Determine the (x, y) coordinate at the center of the cell enclosing the given text.  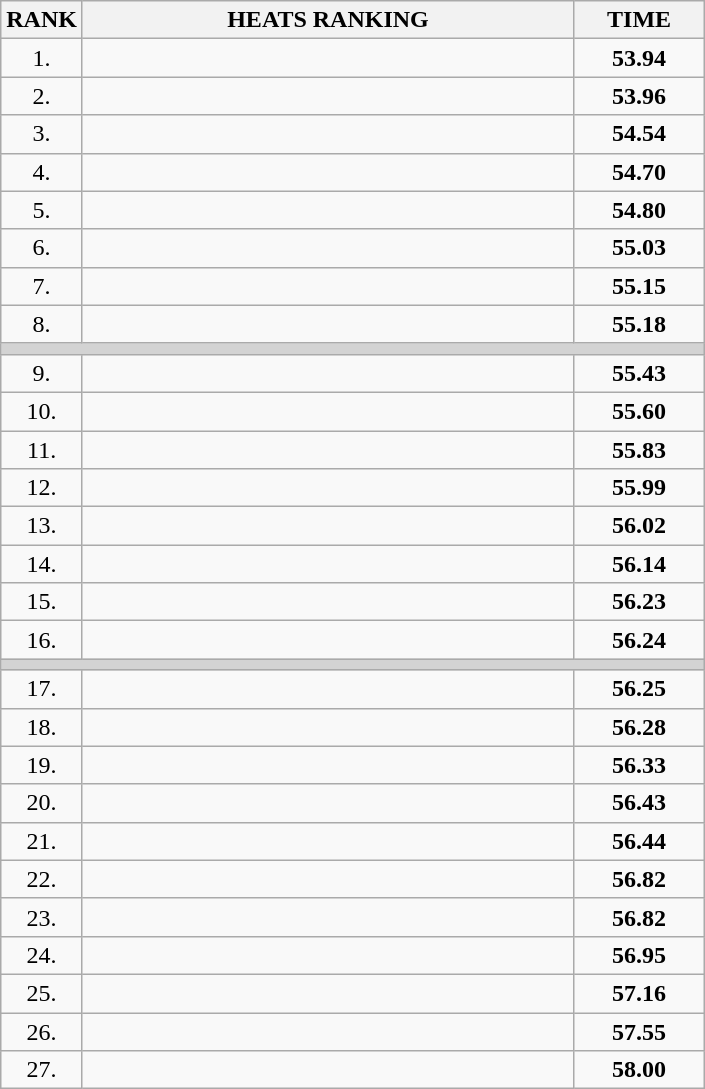
25. (42, 993)
57.55 (640, 1031)
RANK (42, 20)
54.54 (640, 134)
24. (42, 955)
14. (42, 564)
23. (42, 917)
55.43 (640, 373)
56.14 (640, 564)
27. (42, 1070)
56.23 (640, 602)
19. (42, 765)
55.83 (640, 449)
53.96 (640, 96)
56.44 (640, 841)
10. (42, 411)
57.16 (640, 993)
6. (42, 248)
53.94 (640, 58)
18. (42, 727)
2. (42, 96)
9. (42, 373)
56.43 (640, 803)
55.60 (640, 411)
55.15 (640, 286)
15. (42, 602)
54.70 (640, 172)
55.03 (640, 248)
1. (42, 58)
17. (42, 689)
26. (42, 1031)
13. (42, 526)
56.28 (640, 727)
5. (42, 210)
16. (42, 640)
3. (42, 134)
54.80 (640, 210)
56.33 (640, 765)
21. (42, 841)
55.99 (640, 488)
58.00 (640, 1070)
HEATS RANKING (328, 20)
TIME (640, 20)
56.95 (640, 955)
56.02 (640, 526)
8. (42, 324)
56.25 (640, 689)
11. (42, 449)
55.18 (640, 324)
7. (42, 286)
20. (42, 803)
4. (42, 172)
56.24 (640, 640)
22. (42, 879)
12. (42, 488)
